Find where the given text appears and provide that cell's center as (x, y) coordinate. 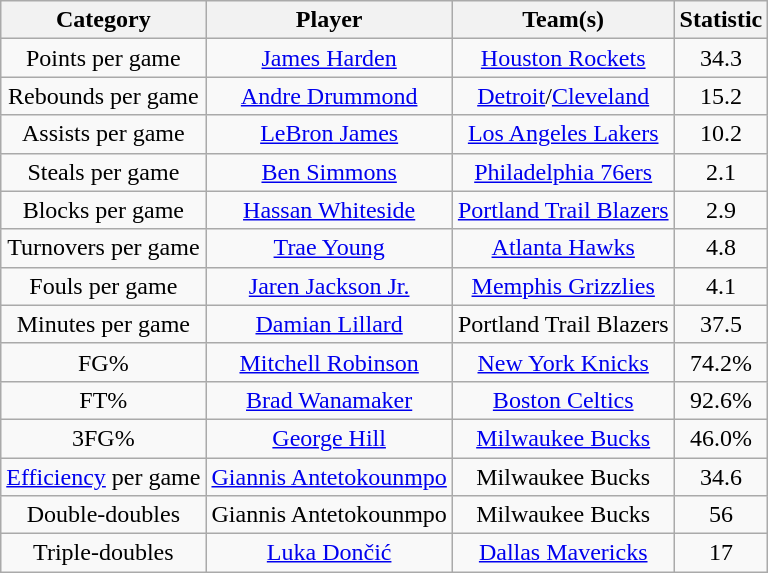
Points per game (104, 58)
Team(s) (563, 20)
Los Angeles Lakers (563, 134)
Efficiency per game (104, 477)
37.5 (721, 324)
Damian Lillard (329, 324)
Houston Rockets (563, 58)
Player (329, 20)
Memphis Grizzlies (563, 286)
George Hill (329, 438)
Turnovers per game (104, 248)
Triple-doubles (104, 553)
Philadelphia 76ers (563, 172)
Brad Wanamaker (329, 400)
56 (721, 515)
4.8 (721, 248)
Rebounds per game (104, 96)
Ben Simmons (329, 172)
Boston Celtics (563, 400)
Steals per game (104, 172)
Fouls per game (104, 286)
Andre Drummond (329, 96)
46.0% (721, 438)
Statistic (721, 20)
34.3 (721, 58)
34.6 (721, 477)
74.2% (721, 362)
92.6% (721, 400)
2.1 (721, 172)
Mitchell Robinson (329, 362)
2.9 (721, 210)
Trae Young (329, 248)
James Harden (329, 58)
Double-doubles (104, 515)
Assists per game (104, 134)
Dallas Mavericks (563, 553)
Luka Dončić (329, 553)
Hassan Whiteside (329, 210)
17 (721, 553)
Atlanta Hawks (563, 248)
3FG% (104, 438)
Minutes per game (104, 324)
Blocks per game (104, 210)
FG% (104, 362)
15.2 (721, 96)
Category (104, 20)
Jaren Jackson Jr. (329, 286)
10.2 (721, 134)
4.1 (721, 286)
FT% (104, 400)
LeBron James (329, 134)
Detroit/Cleveland (563, 96)
New York Knicks (563, 362)
